Detect which cell encompasses the target text, then output its (x, y) center coordinate. 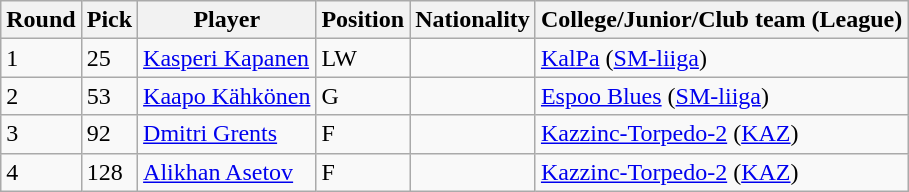
Nationality (473, 20)
Player (227, 20)
Alikhan Asetov (227, 172)
4 (41, 172)
53 (109, 96)
LW (363, 58)
Position (363, 20)
3 (41, 134)
G (363, 96)
Round (41, 20)
Espoo Blues (SM-liiga) (721, 96)
2 (41, 96)
92 (109, 134)
KalPa (SM-liiga) (721, 58)
128 (109, 172)
College/Junior/Club team (League) (721, 20)
25 (109, 58)
1 (41, 58)
Kaapo Kähkönen (227, 96)
Kasperi Kapanen (227, 58)
Dmitri Grents (227, 134)
Pick (109, 20)
